Locate the cell with the specified text and output its [x, y] center coordinate. 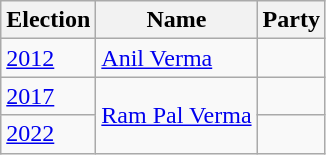
Election [48, 20]
2012 [48, 58]
2022 [48, 134]
Anil Verma [176, 58]
Party [291, 20]
Ram Pal Verma [176, 115]
Name [176, 20]
2017 [48, 96]
